Return the [X, Y] coordinate for the center point of the cell that contains the specified text.  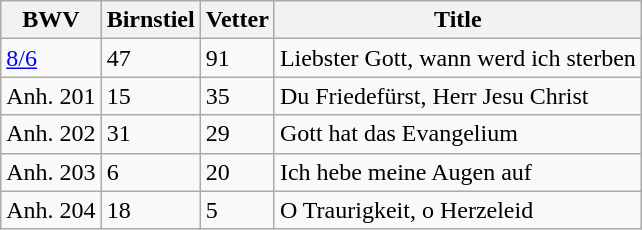
Title [458, 20]
Ich hebe meine Augen auf [458, 172]
29 [237, 134]
8/6 [51, 58]
Anh. 204 [51, 210]
5 [237, 210]
Anh. 202 [51, 134]
35 [237, 96]
Anh. 203 [51, 172]
Du Friedefürst, Herr Jesu Christ [458, 96]
Liebster Gott, wann werd ich sterben [458, 58]
Birnstiel [150, 20]
BWV [51, 20]
Gott hat das Evangelium [458, 134]
Anh. 201 [51, 96]
15 [150, 96]
Vetter [237, 20]
31 [150, 134]
O Traurigkeit, o Herzeleid [458, 210]
18 [150, 210]
20 [237, 172]
47 [150, 58]
6 [150, 172]
91 [237, 58]
